Capture the cell that displays the provided text and extract its [X, Y] central coordinate. 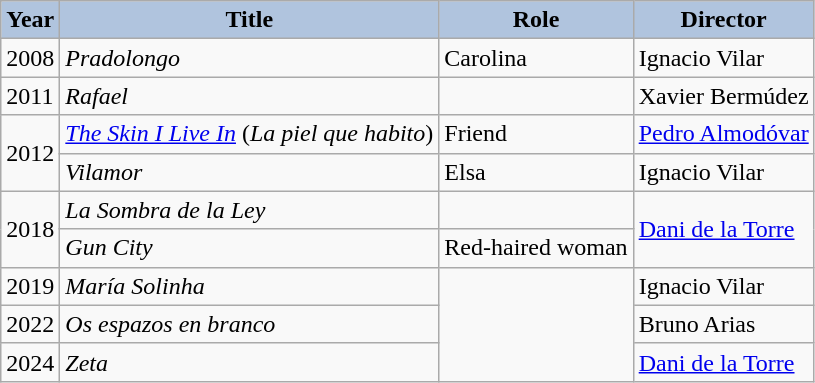
Friend [536, 134]
2019 [30, 286]
2012 [30, 153]
2024 [30, 362]
Vilamor [250, 172]
Zeta [250, 362]
Carolina [536, 58]
Os espazos en branco [250, 324]
Title [250, 20]
Year [30, 20]
Pradolongo [250, 58]
María Solinha [250, 286]
Role [536, 20]
2011 [30, 96]
2022 [30, 324]
Director [724, 20]
Bruno Arias [724, 324]
2008 [30, 58]
2018 [30, 229]
Elsa [536, 172]
Red-haired woman [536, 248]
Gun City [250, 248]
The Skin I Live In (La piel que habito) [250, 134]
Xavier Bermúdez [724, 96]
Rafael [250, 96]
Pedro Almodóvar [724, 134]
La Sombra de la Ley [250, 210]
